Return the (x, y) coordinate for the center point of the cell that contains the specified text.  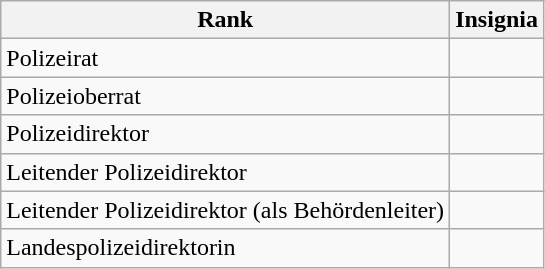
Insignia (497, 20)
Leitender Polizeidirektor (226, 172)
Rank (226, 20)
Landespolizeidirektorin (226, 248)
Polizeioberrat (226, 96)
Polizeidirektor (226, 134)
Leitender Polizeidirektor (als Behördenleiter) (226, 210)
Polizeirat (226, 58)
